Return the (x, y) coordinate for the center point of the cell that contains the specified text.  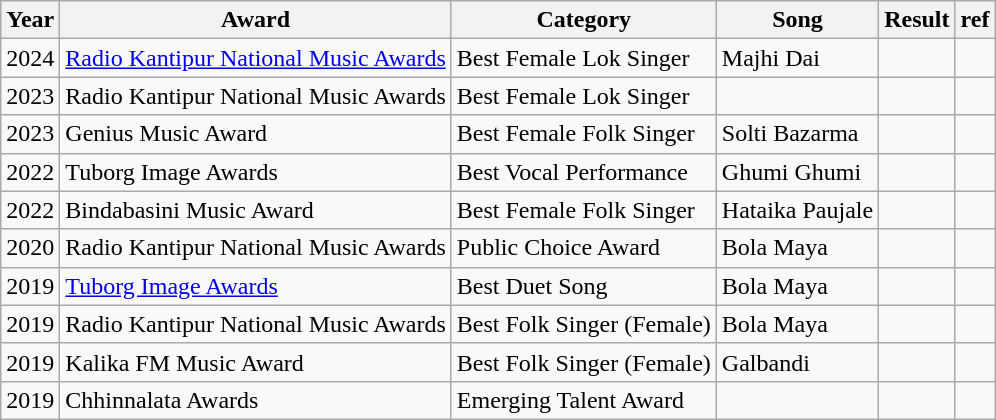
Emerging Talent Award (584, 400)
Public Choice Award (584, 248)
Song (797, 20)
Award (256, 20)
Solti Bazarma (797, 134)
Result (917, 20)
2020 (30, 248)
Category (584, 20)
Ghumi Ghumi (797, 172)
Hataika Paujale (797, 210)
Genius Music Award (256, 134)
Galbandi (797, 362)
Best Vocal Performance (584, 172)
ref (975, 20)
Chhinnalata Awards (256, 400)
2024 (30, 58)
Kalika FM Music Award (256, 362)
Best Duet Song (584, 286)
Majhi Dai (797, 58)
Bindabasini Music Award (256, 210)
Year (30, 20)
